Return [x, y] of the center of cell containing provided text 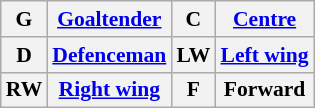
C [193, 19]
F [193, 90]
D [24, 55]
Forward [264, 90]
Centre [264, 19]
G [24, 19]
Goaltender [109, 19]
Left wing [264, 55]
Right wing [109, 90]
Defenceman [109, 55]
LW [193, 55]
RW [24, 90]
